Return (x, y) of the center of cell containing provided text 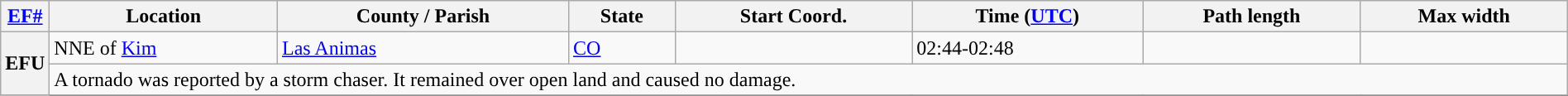
Las Animas (423, 48)
CO (622, 48)
Start Coord. (794, 17)
EFU (25, 64)
Location (164, 17)
Max width (1464, 17)
Time (UTC) (1027, 17)
EF# (25, 17)
02:44-02:48 (1027, 48)
A tornado was reported by a storm chaser. It remained over open land and caused no damage. (809, 79)
NNE of Kim (164, 48)
Path length (1252, 17)
County / Parish (423, 17)
State (622, 17)
